Detect which cell encompasses the target text, then output its [x, y] center coordinate. 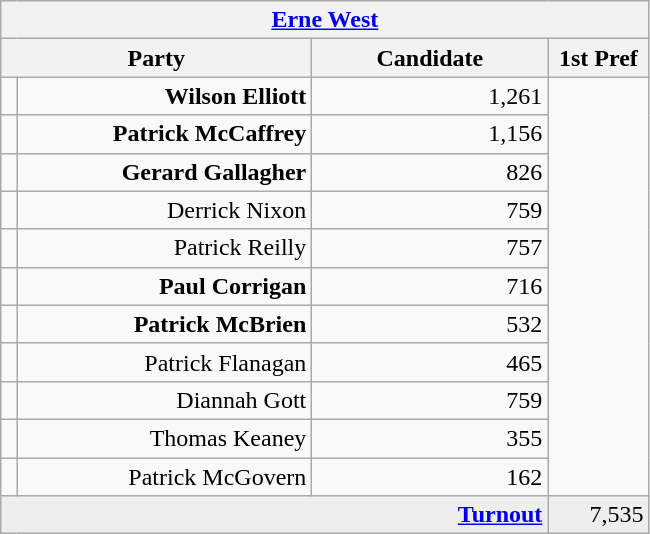
Thomas Keaney [164, 438]
Patrick McBrien [164, 324]
716 [430, 286]
826 [430, 172]
355 [430, 438]
465 [430, 362]
Patrick Flanagan [164, 362]
162 [430, 477]
Paul Corrigan [164, 286]
Derrick Nixon [164, 210]
Wilson Elliott [164, 96]
Erne West [325, 20]
1,261 [430, 96]
Candidate [430, 58]
1,156 [430, 134]
757 [430, 248]
Diannah Gott [164, 400]
Turnout [274, 515]
Patrick McCaffrey [164, 134]
Party [156, 58]
1st Pref [598, 58]
532 [430, 324]
Patrick McGovern [164, 477]
Patrick Reilly [164, 248]
Gerard Gallagher [164, 172]
7,535 [598, 515]
